Scan for the cell matching the given text and deliver its [x, y] coordinate at center. 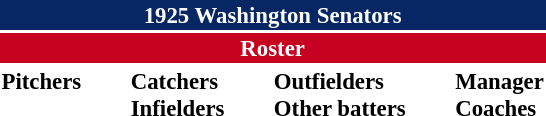
1925 Washington Senators [272, 15]
Roster [272, 48]
